Find where the given text appears and provide that cell's center as (X, Y) coordinate. 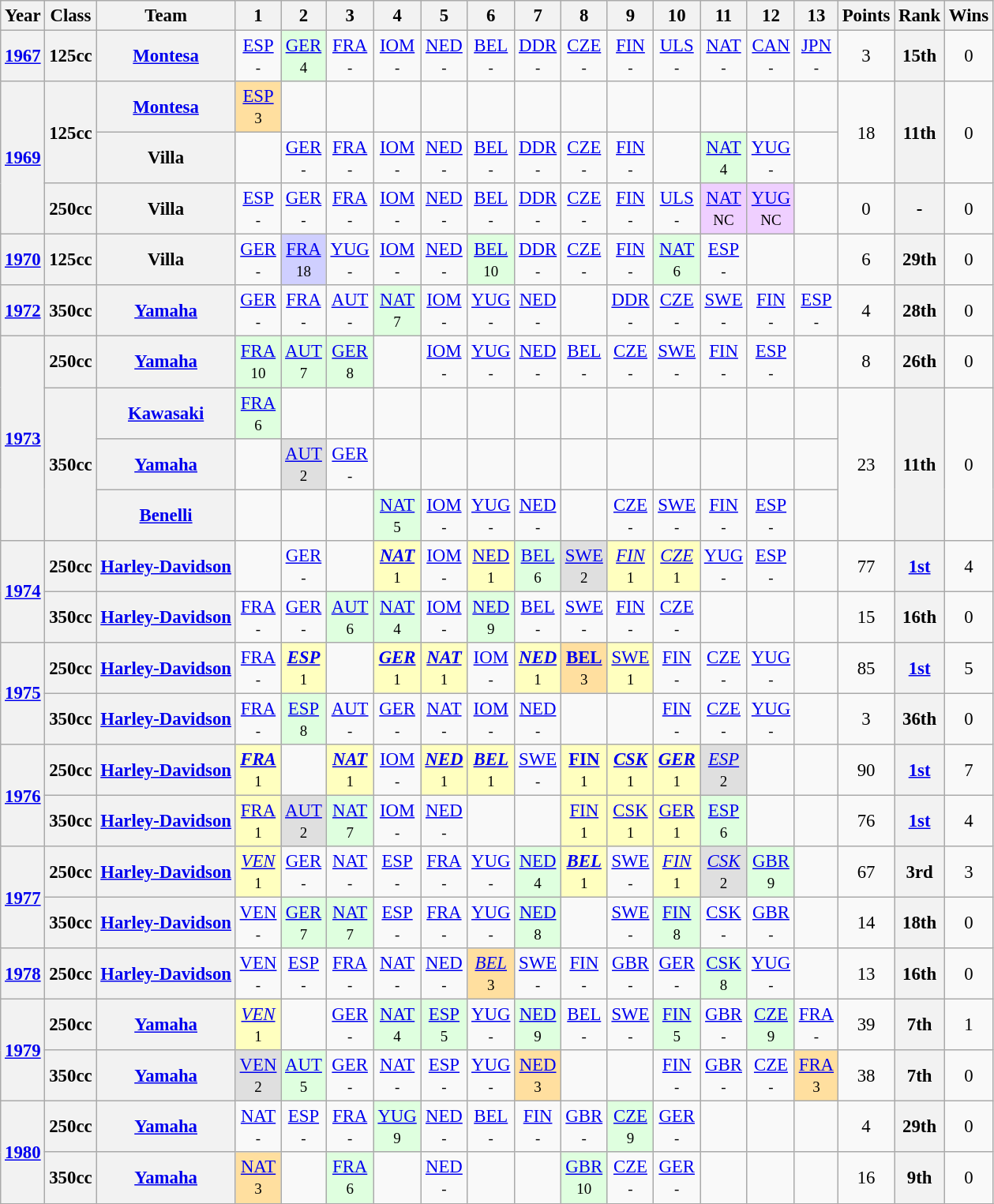
76 (865, 821)
CSK8 (724, 974)
Wins (970, 16)
Benelli (166, 515)
FIN5 (677, 1025)
FRA3 (816, 1075)
67 (865, 872)
1969 (23, 158)
NAT6 (677, 261)
NATNC (724, 208)
90 (865, 771)
1973 (23, 438)
NED8 (538, 924)
16 (865, 1178)
1967 (23, 57)
YUG9 (397, 1127)
GER7 (303, 924)
AUT5 (303, 1075)
- (920, 208)
1978 (23, 974)
10 (677, 16)
GBR10 (584, 1178)
SWE1 (630, 668)
38 (865, 1075)
ESP2 (724, 771)
FRA10 (257, 362)
1980 (23, 1153)
28th (920, 311)
Team (166, 16)
CZE1 (677, 565)
AUT7 (303, 362)
GER8 (350, 362)
NAT5 (397, 515)
ESP8 (303, 718)
18 (865, 133)
14 (865, 924)
ESP6 (724, 821)
FIN8 (677, 924)
26th (920, 362)
9th (920, 1178)
1979 (23, 1050)
VEN2 (257, 1075)
SWE2 (584, 565)
CAN- (771, 57)
1970 (23, 261)
CSK- (724, 924)
1976 (23, 796)
1975 (23, 693)
36th (920, 718)
2 (303, 16)
18th (920, 924)
FRA18 (303, 261)
1972 (23, 311)
85 (865, 668)
Year (23, 16)
39 (865, 1025)
15th (920, 57)
12 (771, 16)
Rank (920, 16)
Points (865, 16)
NED3 (538, 1075)
ESP5 (444, 1025)
Class (71, 16)
11 (724, 16)
9 (630, 16)
AUT6 (350, 617)
77 (865, 565)
YUGNC (771, 208)
3rd (920, 872)
BEL10 (491, 261)
CSK2 (724, 872)
15 (865, 617)
GER4 (303, 57)
Kawasaki (166, 414)
BEL6 (538, 565)
ESP1 (303, 668)
JPN- (816, 57)
23 (865, 464)
NED4 (538, 872)
1974 (23, 591)
1977 (23, 897)
ESP3 (257, 107)
NAT3 (257, 1178)
GBR9 (771, 872)
